Identify which cell holds the provided text, then report its (x, y) central coordinate. 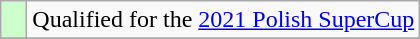
Qualified for the 2021 Polish SuperCup (224, 20)
